Identify which cell holds the provided text, then report its (x, y) central coordinate. 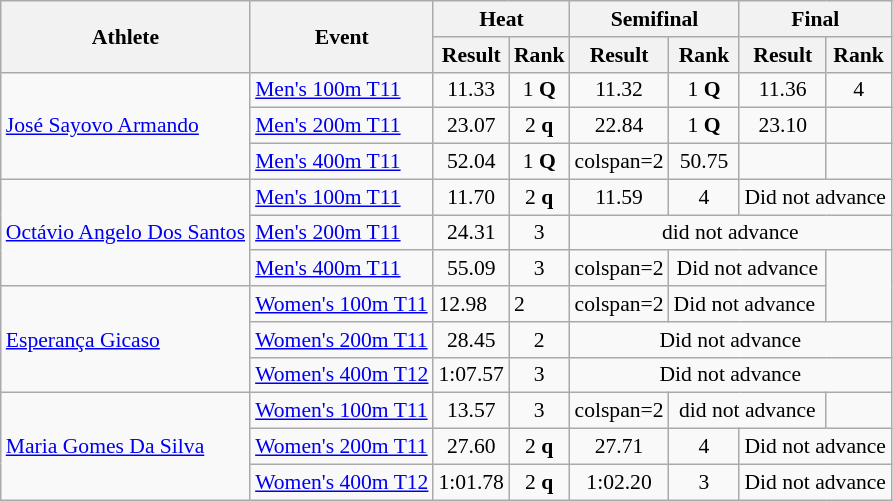
23.07 (470, 126)
Esperança Gicaso (126, 340)
50.75 (704, 162)
11.32 (620, 90)
52.04 (470, 162)
1:02.20 (620, 482)
23.10 (782, 126)
Maria Gomes Da Silva (126, 446)
Athlete (126, 36)
Semifinal (655, 19)
Octávio Angelo Dos Santos (126, 232)
28.45 (470, 340)
11.59 (620, 197)
11.33 (470, 90)
1:07.57 (470, 375)
Heat (501, 19)
24.31 (470, 233)
55.09 (470, 269)
13.57 (470, 411)
Final (815, 19)
12.98 (470, 304)
11.36 (782, 90)
27.60 (470, 447)
José Sayovo Armando (126, 126)
Event (342, 36)
22.84 (620, 126)
11.70 (470, 197)
27.71 (620, 447)
1:01.78 (470, 482)
